Return the (X, Y) coordinate for the center point of the cell that contains the specified text.  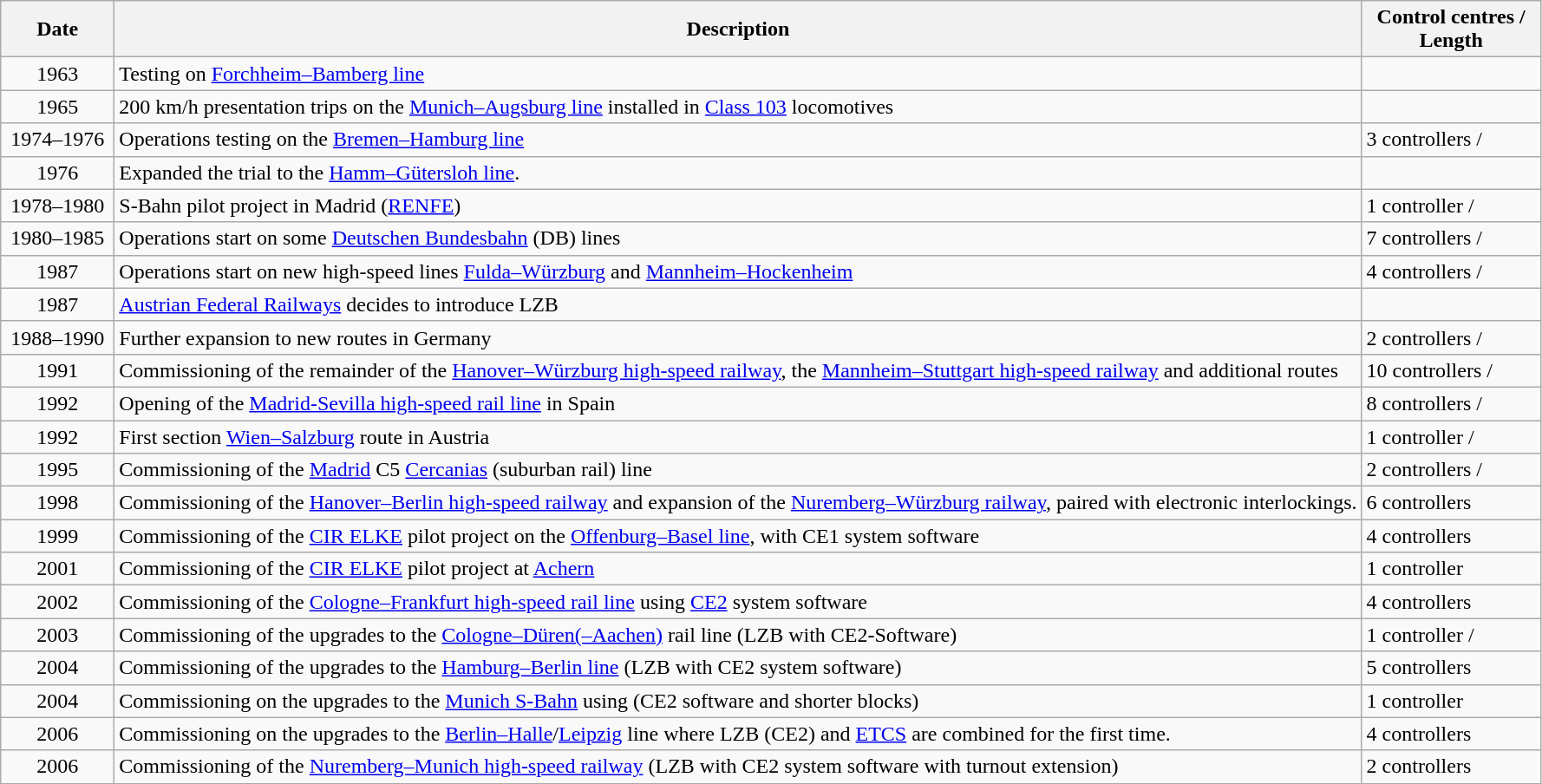
Commissioning of the Cologne–Frankfurt high-speed rail line using CE2 system software (738, 602)
Commissioning of the CIR ELKE pilot project at Achern (738, 569)
2002 (57, 602)
Commissioning of the upgrades to the Hamburg–Berlin line (LZB with CE2 system software) (738, 668)
Testing on Forchheim–Bamberg line (738, 74)
Commissioning of the Hanover–Berlin high-speed railway and expansion of the Nuremberg–Würzburg railway, paired with electronic interlockings. (738, 503)
1991 (57, 370)
1965 (57, 107)
4 controllers / (1451, 271)
Commissioning of the CIR ELKE pilot project on the Offenburg–Basel line, with CE1 system software (738, 536)
Operations start on new high-speed lines Fulda–Würzburg and Mannheim–Hockenheim (738, 271)
2003 (57, 635)
Operations testing on the Bremen–Hamburg line (738, 140)
6 controllers (1451, 503)
First section Wien–Salzburg route in Austria (738, 436)
10 controllers / (1451, 370)
3 controllers / (1451, 140)
1995 (57, 470)
1980–1985 (57, 238)
1976 (57, 173)
Opening of the Madrid-Sevilla high-speed rail line in Spain (738, 403)
Date (57, 29)
Description (738, 29)
Commissioning of the upgrades to the Cologne–Düren(–Aachen) rail line (LZB with CE2-Software) (738, 635)
1974–1976 (57, 140)
Commissioning on the upgrades to the Munich S-Bahn using (CE2 software and shorter blocks) (738, 701)
8 controllers / (1451, 403)
Commissioning on the upgrades to the Berlin–Halle/Leipzig line where LZB (CE2) and ETCS are combined for the first time. (738, 734)
Expanded the trial to the Hamm–Gütersloh line. (738, 173)
2 controllers (1451, 767)
200 km/h presentation trips on the Munich–Augsburg line installed in Class 103 locomotives (738, 107)
S-Bahn pilot project in Madrid (RENFE) (738, 206)
1988–1990 (57, 337)
Operations start on some Deutschen Bundesbahn (DB) lines (738, 238)
1999 (57, 536)
Austrian Federal Railways decides to introduce LZB (738, 304)
1998 (57, 503)
1978–1980 (57, 206)
2001 (57, 569)
Commissioning of the Nuremberg–Munich high-speed railway (LZB with CE2 system software with turnout extension) (738, 767)
7 controllers / (1451, 238)
Commissioning of the Madrid C5 Cercanias (suburban rail) line (738, 470)
Commissioning of the remainder of the Hanover–Würzburg high-speed railway, the Mannheim–Stuttgart high-speed railway and additional routes (738, 370)
Further expansion to new routes in Germany (738, 337)
1963 (57, 74)
Control centres / Length (1451, 29)
5 controllers (1451, 668)
